Capture the cell that displays the provided text and extract its [x, y] central coordinate. 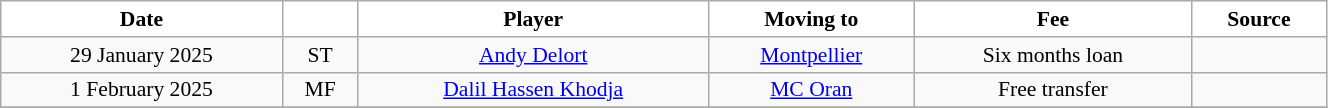
29 January 2025 [142, 55]
Dalil Hassen Khodja [533, 90]
Montpellier [811, 55]
1 February 2025 [142, 90]
Moving to [811, 19]
Fee [1052, 19]
Six months loan [1052, 55]
MC Oran [811, 90]
Date [142, 19]
Andy Delort [533, 55]
Player [533, 19]
Source [1258, 19]
Free transfer [1052, 90]
MF [320, 90]
ST [320, 55]
